Return [X, Y] of the center of cell containing provided text 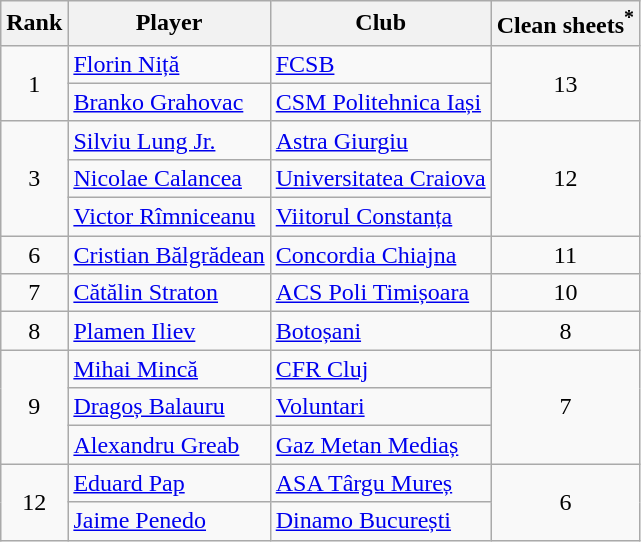
Club [380, 24]
Universitatea Craiova [380, 178]
Voluntari [380, 407]
10 [565, 293]
13 [565, 83]
Player [169, 24]
Mihai Mincă [169, 369]
Botoșani [380, 331]
9 [34, 407]
FCSB [380, 64]
Dragoș Balauru [169, 407]
CSM Politehnica Iași [380, 102]
Gaz Metan Mediaș [380, 445]
Cătălin Straton [169, 293]
Concordia Chiajna [380, 255]
Silviu Lung Jr. [169, 140]
1 [34, 83]
Jaime Penedo [169, 521]
Plamen Iliev [169, 331]
Nicolae Calancea [169, 178]
Dinamo București [380, 521]
Cristian Bălgrădean [169, 255]
Astra Giurgiu [380, 140]
ACS Poli Timișoara [380, 293]
3 [34, 178]
Viitorul Constanța [380, 217]
Rank [34, 24]
Florin Niță [169, 64]
Eduard Pap [169, 483]
CFR Cluj [380, 369]
ASA Târgu Mureș [380, 483]
Alexandru Greab [169, 445]
11 [565, 255]
Branko Grahovac [169, 102]
Victor Rîmniceanu [169, 217]
Clean sheets* [565, 24]
